Find where the given text appears and provide that cell's center as (X, Y) coordinate. 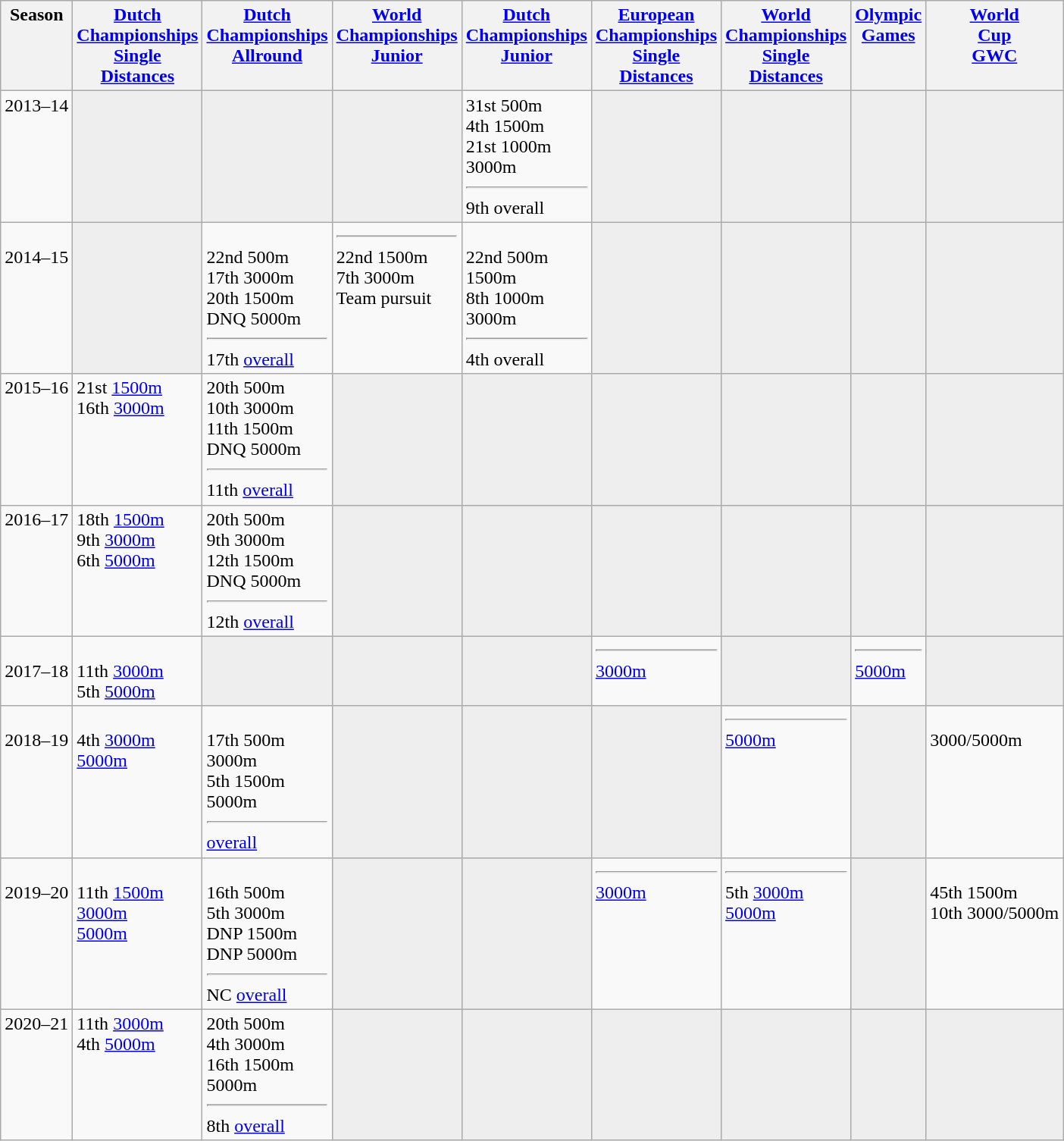
World Championships Single Distances (787, 45)
3000/5000m (994, 782)
2015–16 (36, 440)
21st 1500m 16th 3000m (138, 440)
16th 500m 5th 3000m DNP 1500m DNP 5000m NC overall (267, 933)
5th 3000m 5000m (787, 933)
2019–20 (36, 933)
20th 500m 9th 3000m 12th 1500m DNQ 5000m 12th overall (267, 570)
Olympic Games (888, 45)
18th 1500m 9th 3000m 6th 5000m (138, 570)
Dutch Championships Allround (267, 45)
22nd 1500m 7th 3000m Team pursuit (397, 298)
11th 3000m 5th 5000m (138, 671)
2014–15 (36, 298)
World Championships Junior (397, 45)
World Cup GWC (994, 45)
17th 500m 3000m 5th 1500m 5000m overall (267, 782)
45th 1500m 10th 3000/5000m (994, 933)
4th 3000m 5000m (138, 782)
2018–19 (36, 782)
20th 500m 4th 3000m 16th 1500m 5000m 8th overall (267, 1075)
11th 1500m 3000m 5000m (138, 933)
2020–21 (36, 1075)
Season (36, 45)
Dutch Championships Single Distances (138, 45)
20th 500m 10th 3000m 11th 1500m DNQ 5000m 11th overall (267, 440)
Dutch Championships Junior (526, 45)
11th 3000m 4th 5000m (138, 1075)
2013–14 (36, 156)
22nd 500m 17th 3000m 20th 1500m DNQ 5000m 17th overall (267, 298)
2016–17 (36, 570)
European Championships Single Distances (656, 45)
2017–18 (36, 671)
31st 500m 4th 1500m 21st 1000m 3000m 9th overall (526, 156)
22nd 500m 1500m 8th 1000m 3000m 4th overall (526, 298)
